Detect which cell encompasses the target text, then output its (x, y) center coordinate. 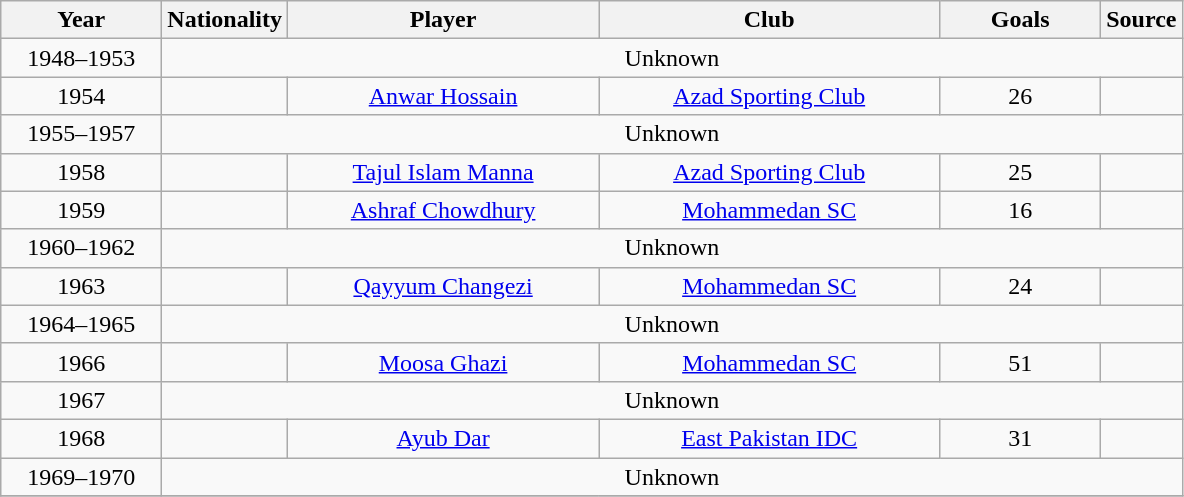
Ayub Dar (444, 438)
31 (1020, 438)
Club (770, 20)
25 (1020, 172)
1968 (82, 438)
1958 (82, 172)
1948–1953 (82, 58)
East Pakistan IDC (770, 438)
Year (82, 20)
24 (1020, 286)
1969–1970 (82, 477)
1955–1957 (82, 134)
Player (444, 20)
1960–1962 (82, 248)
Tajul Islam Manna (444, 172)
51 (1020, 362)
26 (1020, 96)
1966 (82, 362)
1954 (82, 96)
Anwar Hossain (444, 96)
Ashraf Chowdhury (444, 210)
1967 (82, 400)
Source (1142, 20)
Qayyum Changezi (444, 286)
Moosa Ghazi (444, 362)
1959 (82, 210)
16 (1020, 210)
Nationality (225, 20)
1964–1965 (82, 324)
1963 (82, 286)
Goals (1020, 20)
